Return the [X, Y] coordinate for the center point of the cell that contains the specified text.  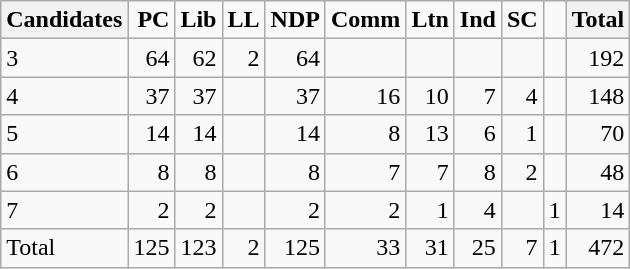
25 [478, 248]
62 [198, 58]
Lib [198, 20]
10 [430, 96]
123 [198, 248]
Comm [365, 20]
48 [598, 172]
70 [598, 134]
LL [244, 20]
PC [152, 20]
5 [64, 134]
Ind [478, 20]
SC [522, 20]
31 [430, 248]
472 [598, 248]
16 [365, 96]
192 [598, 58]
3 [64, 58]
Ltn [430, 20]
Candidates [64, 20]
NDP [295, 20]
33 [365, 248]
13 [430, 134]
148 [598, 96]
